Provide the [x, y] coordinate of the cell's center where the given text is located.  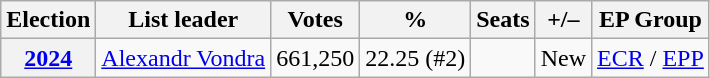
22.25 (#2) [416, 58]
List leader [184, 20]
2024 [48, 58]
ECR / EPP [651, 58]
Seats [503, 20]
Alexandr Vondra [184, 58]
New [563, 58]
% [416, 20]
661,250 [316, 58]
+/– [563, 20]
EP Group [651, 20]
Votes [316, 20]
Election [48, 20]
